Scan for the cell matching the given text and deliver its (X, Y) coordinate at center. 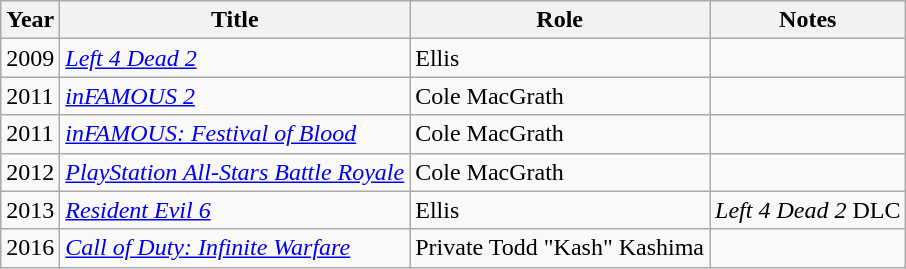
Title (235, 20)
2016 (30, 248)
inFAMOUS: Festival of Blood (235, 134)
Left 4 Dead 2 (235, 58)
Year (30, 20)
Call of Duty: Infinite Warfare (235, 248)
inFAMOUS 2 (235, 96)
2012 (30, 172)
PlayStation All-Stars Battle Royale (235, 172)
Notes (808, 20)
Left 4 Dead 2 DLC (808, 210)
Resident Evil 6 (235, 210)
Role (560, 20)
Private Todd "Kash" Kashima (560, 248)
2009 (30, 58)
2013 (30, 210)
